Return [X, Y] of the center of cell containing provided text 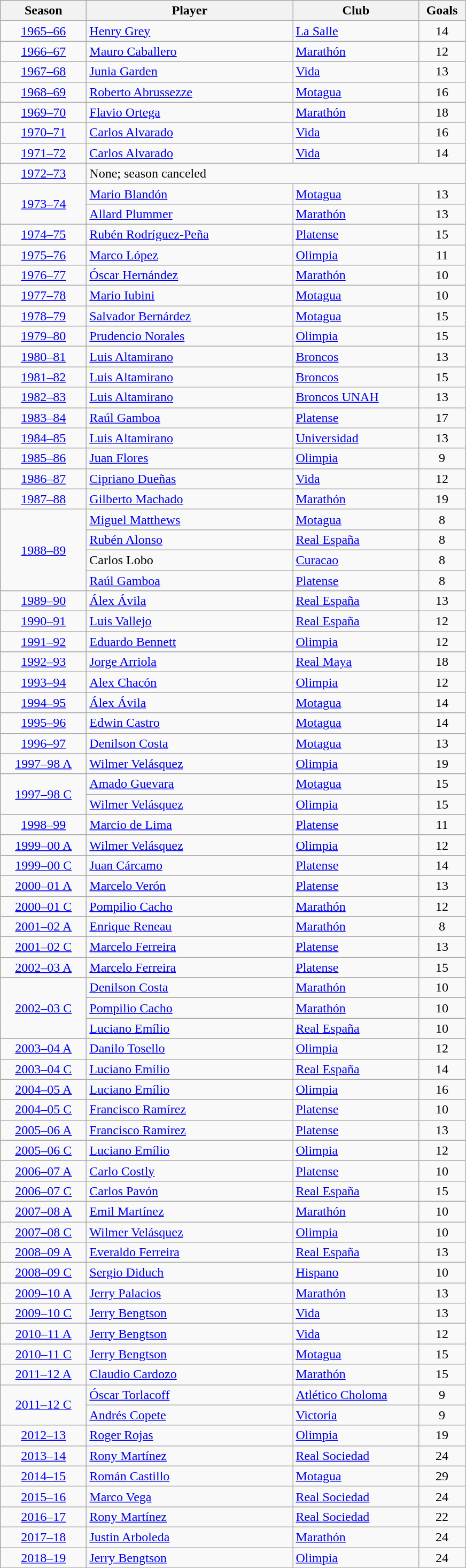
Edwin Castro [190, 723]
Carlos Pavón [190, 1191]
2004–05 A [44, 1089]
2007–08 C [44, 1232]
2010–11 A [44, 1334]
2011–12 A [44, 1374]
2004–05 C [44, 1110]
1970–71 [44, 133]
1992–93 [44, 662]
Atlético Choloma [356, 1395]
1977–78 [44, 296]
1974–75 [44, 234]
Marco Vega [190, 1496]
2013–14 [44, 1456]
Andrés Copete [190, 1415]
Jorge Arriola [190, 662]
Curacao [356, 560]
1978–79 [44, 316]
La Salle [356, 31]
2000–01 C [44, 906]
2003–04 C [44, 1069]
Óscar Torlacoff [190, 1395]
Prudencio Norales [190, 336]
2018–19 [44, 1558]
Carlos Lobo [190, 560]
2012–13 [44, 1435]
2006–07 C [44, 1191]
1998–99 [44, 825]
1980–81 [44, 357]
1985–86 [44, 458]
Danilo Tosello [190, 1049]
1996–97 [44, 743]
2008–09 A [44, 1252]
Juan Flores [190, 458]
Claudio Cardozo [190, 1374]
1995–96 [44, 723]
1997–98 A [44, 764]
2006–07 A [44, 1171]
Mario Blandón [190, 194]
1991–92 [44, 642]
Allard Plummer [190, 214]
2001–02 C [44, 947]
2011–12 C [44, 1405]
1968–69 [44, 92]
Enrique Reneau [190, 927]
2016–17 [44, 1517]
1997–98 C [44, 794]
Sergio Diduch [190, 1273]
1965–66 [44, 31]
1999–00 A [44, 845]
1986–87 [44, 479]
Everaldo Ferreira [190, 1252]
2000–01 A [44, 886]
1990–91 [44, 621]
Season [44, 11]
Club [356, 11]
None; season canceled [276, 173]
Marco López [190, 255]
2002–03 A [44, 967]
1972–73 [44, 173]
Roberto Abrussezze [190, 92]
Mauro Caballero [190, 51]
Universidad [356, 438]
1981–82 [44, 377]
2007–08 A [44, 1211]
Luis Vallejo [190, 621]
1999–00 C [44, 865]
Óscar Hernández [190, 275]
2015–16 [44, 1496]
2001–02 A [44, 927]
1994–95 [44, 703]
Mario Iubini [190, 296]
1987–88 [44, 499]
Player [190, 11]
Gilberto Machado [190, 499]
1984–85 [44, 438]
2002–03 C [44, 1008]
1969–70 [44, 112]
2010–11 C [44, 1354]
1973–74 [44, 204]
Victoria [356, 1415]
Flavio Ortega [190, 112]
1993–94 [44, 682]
1967–68 [44, 72]
1983–84 [44, 418]
1982–83 [44, 397]
1976–77 [44, 275]
1979–80 [44, 336]
Salvador Bernárdez [190, 316]
1989–90 [44, 601]
Emil Martínez [190, 1211]
1975–76 [44, 255]
2003–04 A [44, 1049]
Rubén Rodríguez-Peña [190, 234]
2017–18 [44, 1537]
2009–10 C [44, 1313]
Broncos UNAH [356, 397]
Jerry Palacios [190, 1293]
2014–15 [44, 1476]
22 [442, 1517]
Marcelo Verón [190, 886]
Junia Garden [190, 72]
29 [442, 1476]
17 [442, 418]
Eduardo Bennett [190, 642]
1988–89 [44, 550]
1971–72 [44, 153]
Miguel Matthews [190, 519]
Alex Chacón [190, 682]
Rubén Alonso [190, 540]
Carlo Costly [190, 1171]
Real Maya [356, 662]
Amado Guevara [190, 784]
Hispano [356, 1273]
2005–06 A [44, 1130]
2005–06 C [44, 1150]
Roger Rojas [190, 1435]
Marcio de Lima [190, 825]
2009–10 A [44, 1293]
Henry Grey [190, 31]
Justin Arboleda [190, 1537]
2008–09 C [44, 1273]
1966–67 [44, 51]
Román Castillo [190, 1476]
Goals [442, 11]
Juan Cárcamo [190, 865]
Cipriano Dueñas [190, 479]
